Capture the cell that displays the provided text and extract its (x, y) central coordinate. 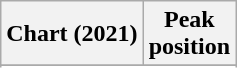
Peakposition (189, 34)
Chart (2021) (72, 34)
